Return (X, Y) of the center of cell containing provided text 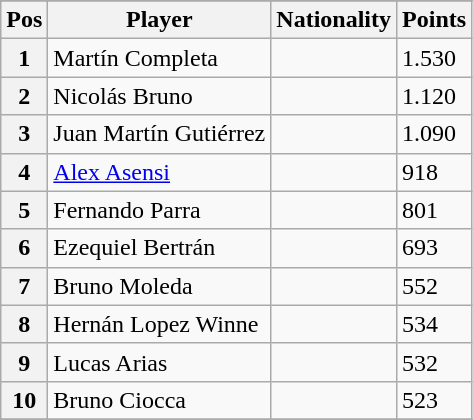
523 (434, 400)
532 (434, 362)
9 (24, 362)
10 (24, 400)
Nicolás Bruno (160, 96)
6 (24, 248)
534 (434, 324)
1.530 (434, 58)
2 (24, 96)
Fernando Parra (160, 210)
Ezequiel Bertrán (160, 248)
5 (24, 210)
7 (24, 286)
Alex Asensi (160, 172)
4 (24, 172)
Player (160, 20)
Juan Martín Gutiérrez (160, 134)
Lucas Arias (160, 362)
1.120 (434, 96)
Hernán Lopez Winne (160, 324)
Points (434, 20)
1.090 (434, 134)
Bruno Moleda (160, 286)
8 (24, 324)
918 (434, 172)
Nationality (334, 20)
693 (434, 248)
1 (24, 58)
Bruno Ciocca (160, 400)
Pos (24, 20)
552 (434, 286)
801 (434, 210)
3 (24, 134)
Martín Completa (160, 58)
